For the text-containing cell, return its midpoint in [x, y] coordinate format. 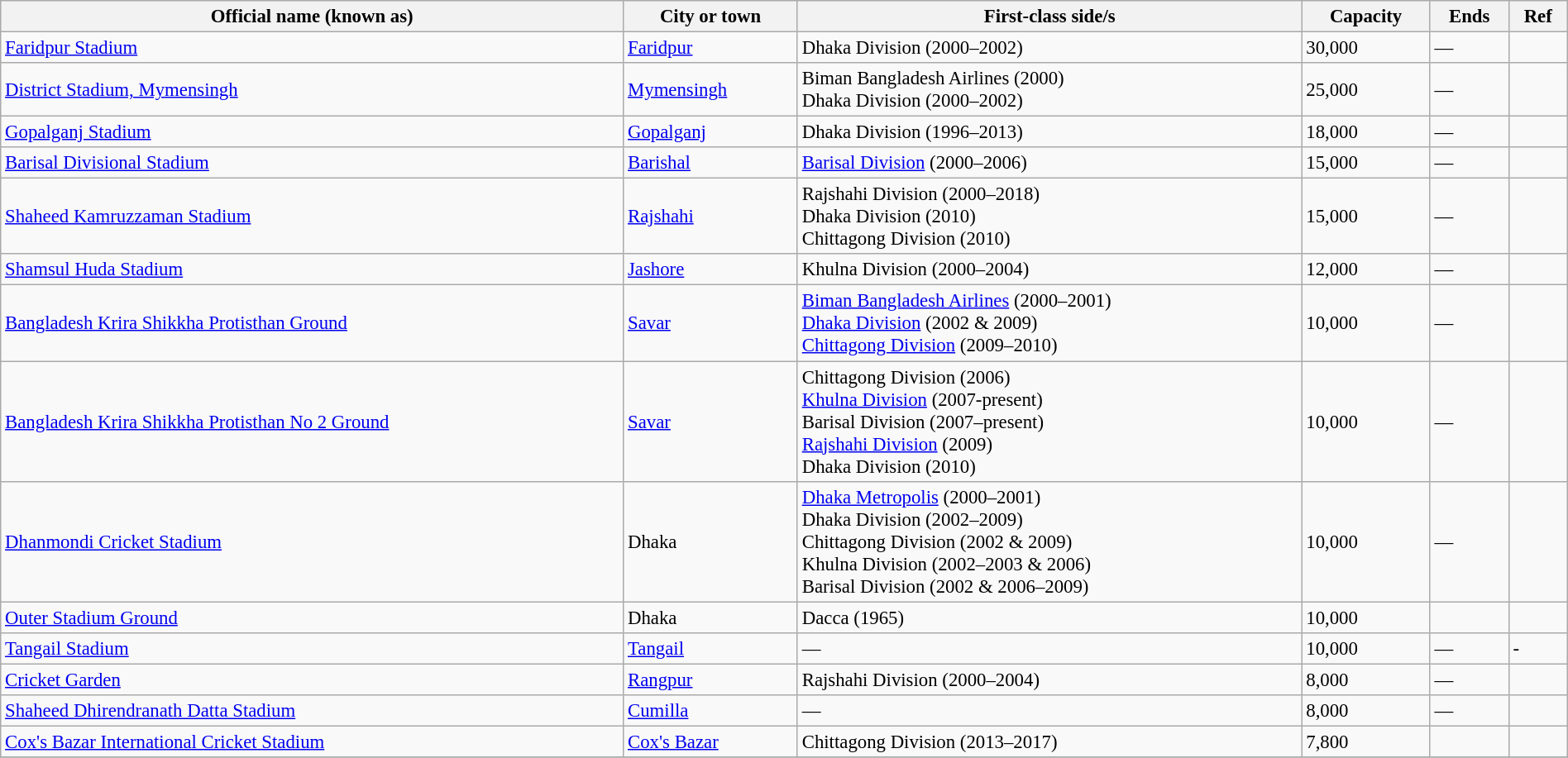
Bangladesh Krira Shikkha Protisthan No 2 Ground [313, 422]
Khulna Division (2000–2004) [1049, 270]
Bangladesh Krira Shikkha Protisthan Ground [313, 323]
Dhaka Division (2000–2002) [1049, 48]
Official name (known as) [313, 17]
Shaheed Kamruzzaman Stadium [313, 217]
Tangail Stadium [313, 648]
District Stadium, Mymensingh [313, 89]
Barisal Divisional Stadium [313, 163]
7,800 [1366, 741]
Cumilla [711, 711]
Dhanmondi Cricket Stadium [313, 541]
Tangail [711, 648]
Rajshahi Division (2000–2018)Dhaka Division (2010)Chittagong Division (2010) [1049, 217]
Chittagong Division (2013–2017) [1049, 741]
Biman Bangladesh Airlines (2000–2001)Dhaka Division (2002 & 2009)Chittagong Division (2009–2010) [1049, 323]
Cox's Bazar International Cricket Stadium [313, 741]
Faridpur [711, 48]
30,000 [1366, 48]
Ref [1538, 17]
Barisal Division (2000–2006) [1049, 163]
Shaheed Dhirendranath Datta Stadium [313, 711]
Rajshahi [711, 217]
Capacity [1366, 17]
Dacca (1965) [1049, 617]
Cricket Garden [313, 679]
Dhaka Division (1996–2013) [1049, 132]
Chittagong Division (2006)Khulna Division (2007-present)Barisal Division (2007–present)Rajshahi Division (2009)Dhaka Division (2010) [1049, 422]
- [1538, 648]
Shamsul Huda Stadium [313, 270]
Jashore [711, 270]
Rajshahi Division (2000–2004) [1049, 679]
Ends [1469, 17]
Faridpur Stadium [313, 48]
Gopalganj [711, 132]
Cox's Bazar [711, 741]
Gopalganj Stadium [313, 132]
First-class side/s [1049, 17]
Rangpur [711, 679]
12,000 [1366, 270]
Barishal [711, 163]
Mymensingh [711, 89]
Biman Bangladesh Airlines (2000)Dhaka Division (2000–2002) [1049, 89]
City or town [711, 17]
25,000 [1366, 89]
18,000 [1366, 132]
Outer Stadium Ground [313, 617]
